Provide the [X, Y] coordinate of the cell's center where the given text is located.  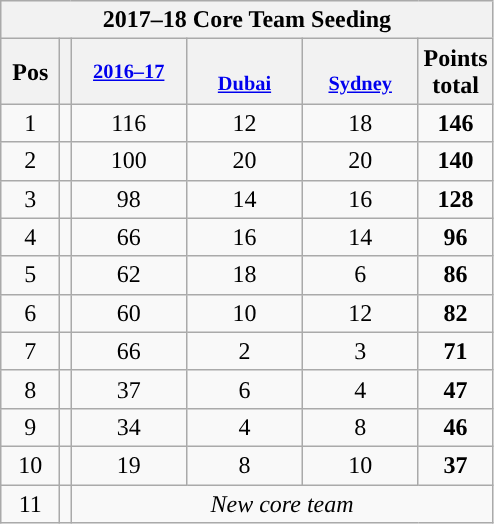
1 [30, 123]
Pos [30, 72]
98 [129, 199]
New core team [282, 503]
9 [30, 427]
82 [456, 313]
86 [456, 275]
2016–17 [129, 72]
2017–18 Core Team Seeding [247, 20]
Pointstotal [456, 72]
62 [129, 275]
128 [456, 199]
19 [129, 465]
60 [129, 313]
11 [30, 503]
140 [456, 161]
46 [456, 427]
146 [456, 123]
71 [456, 351]
7 [30, 351]
5 [30, 275]
34 [129, 427]
47 [456, 389]
96 [456, 237]
116 [129, 123]
Sydney [360, 72]
100 [129, 161]
Dubai [245, 72]
